From the cell containing the given text, extract its center point as (X, Y) coordinate. 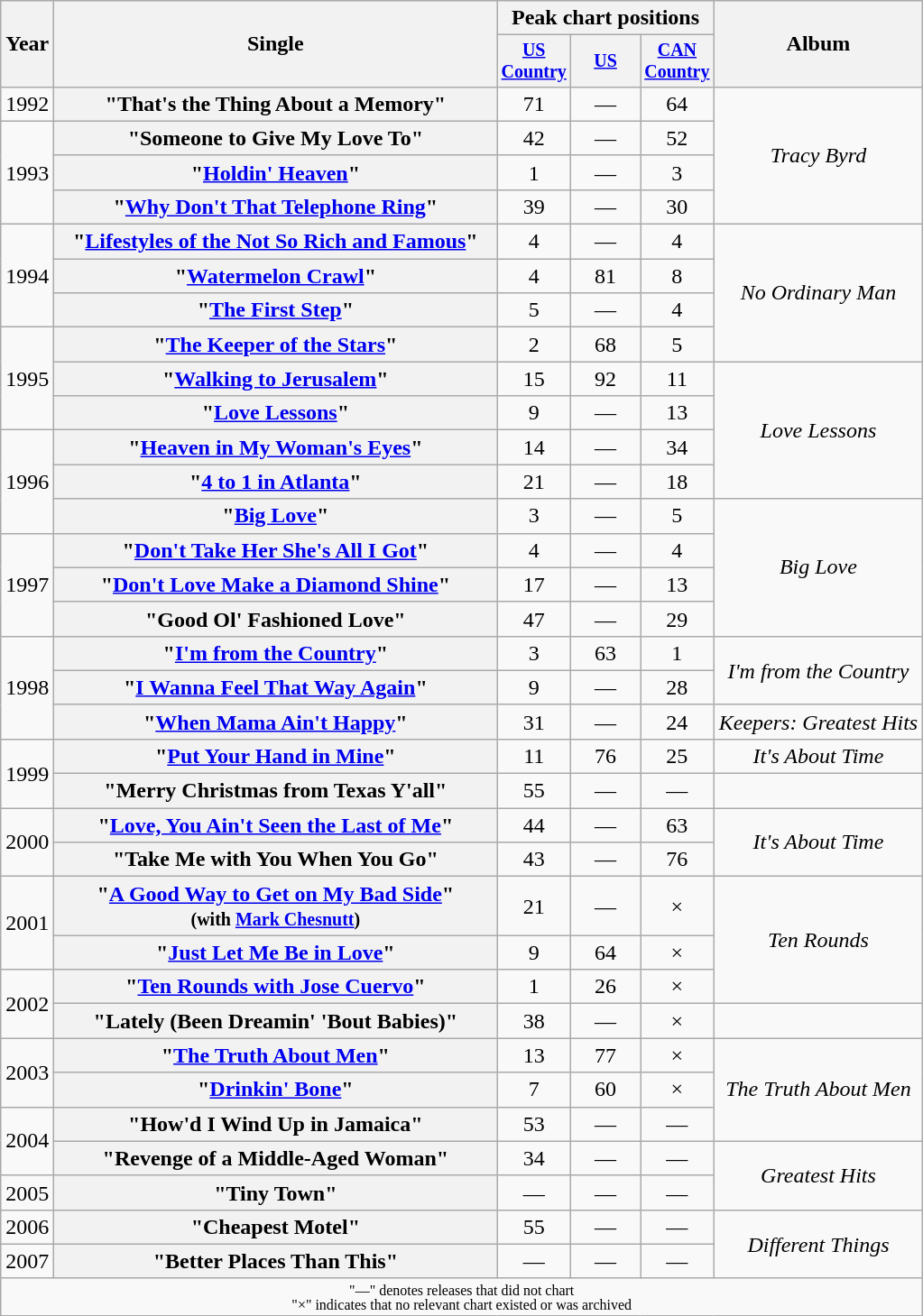
"Just Let Me Be in Love" (276, 952)
"Ten Rounds with Jose Cuervo" (276, 987)
44 (534, 825)
Album (817, 44)
1996 (27, 482)
Ten Rounds (817, 940)
60 (606, 1090)
"The Keeper of the Stars" (276, 345)
24 (678, 722)
"Walking to Jerusalem" (276, 379)
1998 (27, 687)
2005 (27, 1192)
15 (534, 379)
"How'd I Wind Up in Jamaica" (276, 1124)
"Put Your Hand in Mine" (276, 756)
52 (678, 138)
1995 (27, 379)
1994 (27, 276)
"Merry Christmas from Texas Y'all" (276, 791)
25 (678, 756)
43 (534, 860)
"4 to 1 in Atlanta" (276, 482)
1997 (27, 584)
"Someone to Give My Love To" (276, 138)
I'm from the Country (817, 670)
"Love, You Ain't Seen the Last of Me" (276, 825)
2003 (27, 1072)
53 (534, 1124)
Love Lessons (817, 430)
42 (534, 138)
The Truth About Men (817, 1090)
Big Love (817, 567)
1993 (27, 172)
"Watermelon Crawl" (276, 276)
2000 (27, 842)
"I'm from the Country" (276, 653)
Tracy Byrd (817, 155)
2004 (27, 1141)
Different Things (817, 1244)
"That's the Thing About a Memory" (276, 104)
"Don't Take Her She's All I Got" (276, 550)
"Don't Love Make a Diamond Shine" (276, 584)
26 (606, 987)
28 (678, 687)
38 (534, 1021)
Year (27, 44)
"Love Lessons" (276, 413)
"Cheapest Motel" (276, 1227)
2006 (27, 1227)
US (606, 61)
"The Truth About Men" (276, 1055)
8 (678, 276)
47 (534, 619)
1992 (27, 104)
"Lately (Been Dreamin' 'Bout Babies)" (276, 1021)
No Ordinary Man (817, 293)
"Better Places Than This" (276, 1261)
29 (678, 619)
"Holdin' Heaven" (276, 172)
US Country (534, 61)
81 (606, 276)
2 (534, 345)
71 (534, 104)
68 (606, 345)
"Heaven in My Woman's Eyes" (276, 447)
18 (678, 482)
39 (534, 207)
CAN Country (678, 61)
Greatest Hits (817, 1175)
"The First Step" (276, 310)
92 (606, 379)
Peak chart positions (605, 18)
1999 (27, 773)
"Why Don't That Telephone Ring" (276, 207)
"Revenge of a Middle-Aged Woman" (276, 1158)
Keepers: Greatest Hits (817, 722)
"A Good Way to Get on My Bad Side"(with Mark Chesnutt) (276, 906)
"—" denotes releases that did not chart"×" indicates that no relevant chart existed or was archived (462, 1297)
30 (678, 207)
"Take Me with You When You Go" (276, 860)
"Big Love" (276, 516)
31 (534, 722)
"Good Ol' Fashioned Love" (276, 619)
14 (534, 447)
"Lifestyles of the Not So Rich and Famous" (276, 242)
7 (534, 1090)
2002 (27, 1004)
"I Wanna Feel That Way Again" (276, 687)
17 (534, 584)
Single (276, 44)
"Tiny Town" (276, 1192)
"Drinkin' Bone" (276, 1090)
"When Mama Ain't Happy" (276, 722)
2007 (27, 1261)
77 (606, 1055)
2001 (27, 924)
